Capture the cell that displays the provided text and extract its [x, y] central coordinate. 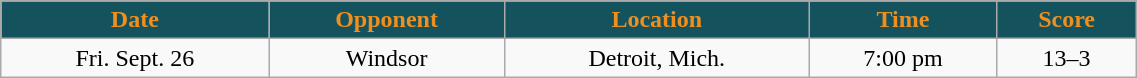
Date [135, 20]
7:00 pm [902, 58]
Fri. Sept. 26 [135, 58]
Detroit, Mich. [656, 58]
Time [902, 20]
Score [1066, 20]
Opponent [386, 20]
Location [656, 20]
13–3 [1066, 58]
Windsor [386, 58]
